Extract the [X, Y] coordinate from the center of the cell holding the provided text.  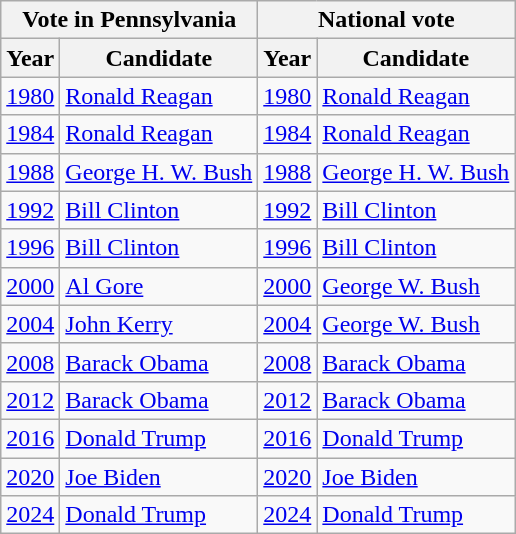
John Kerry [159, 324]
Al Gore [159, 286]
Vote in Pennsylvania [130, 20]
National vote [386, 20]
